Locate the cell with the specified text and output its [X, Y] center coordinate. 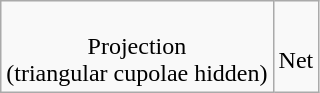
Net [296, 47]
Projection(triangular cupolae hidden) [137, 47]
